Find where the given text appears and provide that cell's center as [X, Y] coordinate. 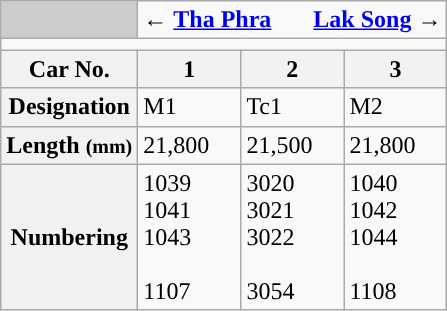
1040104210441108 [396, 237]
M1 [190, 107]
Numbering [70, 237]
Car No. [70, 69]
Designation [70, 107]
1039104110431107 [190, 237]
21,500 [292, 145]
2 [292, 69]
Tc1 [292, 107]
M2 [396, 107]
3020302130223054 [292, 237]
3 [396, 69]
← Tha Phra Lak Song → [292, 20]
Length (mm) [70, 145]
1 [190, 69]
